Scan for the cell matching the given text and deliver its [x, y] coordinate at center. 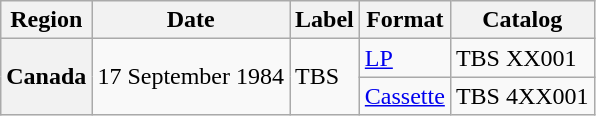
17 September 1984 [191, 77]
Region [46, 20]
Catalog [522, 20]
Label [325, 20]
Canada [46, 77]
TBS 4XX001 [522, 96]
Cassette [404, 96]
Date [191, 20]
TBS [325, 77]
TBS XX001 [522, 58]
Format [404, 20]
LP [404, 58]
